Locate the cell with the specified text and output its (x, y) center coordinate. 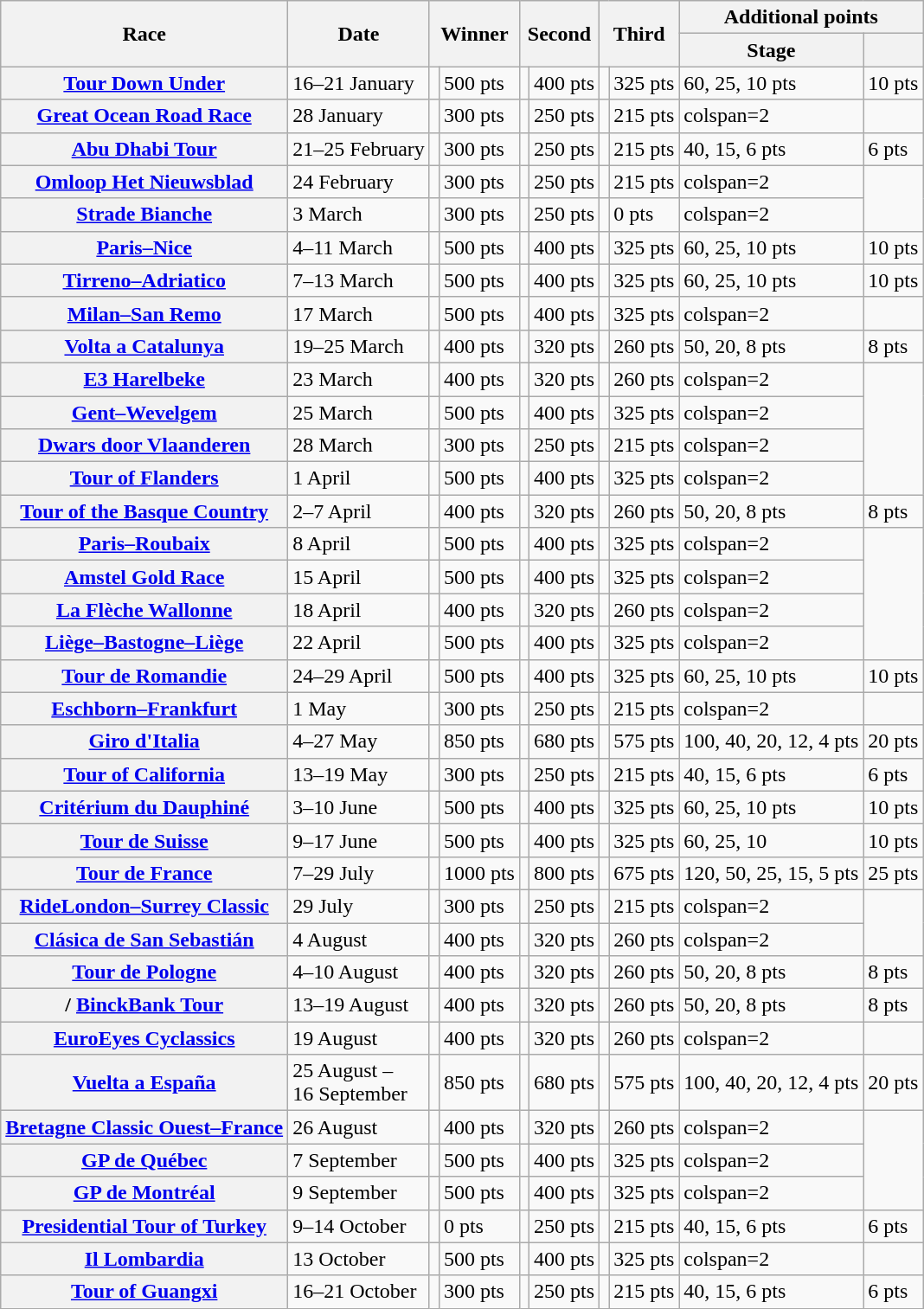
25 March (359, 413)
18 April (359, 610)
3 March (359, 215)
1 May (359, 709)
Strade Bianche (144, 215)
Clásica de San Sebastián (144, 939)
Tour de Pologne (144, 972)
Third (639, 34)
13–19 August (359, 1005)
19–25 March (359, 346)
Winner (474, 34)
1 April (359, 478)
24–29 April (359, 676)
16–21 October (359, 1292)
Vuelta a España (144, 1083)
Omloop Het Nieuwsblad (144, 182)
Amstel Gold Race (144, 577)
Liège–Bastogne–Liège (144, 643)
/ BinckBank Tour (144, 1005)
7 September (359, 1160)
Il Lombardia (144, 1259)
Race (144, 34)
Tour of California (144, 774)
2–7 April (359, 511)
EuroEyes Cyclassics (144, 1038)
4–10 August (359, 972)
8 April (359, 544)
4–11 March (359, 247)
4 August (359, 939)
Volta a Catalunya (144, 346)
13–19 May (359, 774)
19 August (359, 1038)
3–10 June (359, 807)
GP de Québec (144, 1160)
25 August –16 September (359, 1083)
60, 25, 10 (772, 840)
15 April (359, 577)
Presidential Tour of Turkey (144, 1226)
Stage (772, 50)
Second (559, 34)
Paris–Roubaix (144, 544)
Tour of the Basque Country (144, 511)
4–27 May (359, 741)
25 pts (893, 873)
Tour de France (144, 873)
21–25 February (359, 149)
Bretagne Classic Ouest–France (144, 1127)
Giro d'Italia (144, 741)
Paris–Nice (144, 247)
16–21 January (359, 83)
Abu Dhabi Tour (144, 149)
28 January (359, 116)
Tour de Romandie (144, 676)
RideLondon–Surrey Classic (144, 906)
Gent–Wevelgem (144, 413)
La Flèche Wallonne (144, 610)
22 April (359, 643)
120, 50, 25, 15, 5 pts (772, 873)
1000 pts (479, 873)
GP de Montréal (144, 1193)
Tour Down Under (144, 83)
26 August (359, 1127)
675 pts (644, 873)
7–29 July (359, 873)
Eschborn–Frankfurt (144, 709)
23 March (359, 379)
Dwars door Vlaanderen (144, 446)
Additional points (801, 17)
Milan–San Remo (144, 313)
Tour of Guangxi (144, 1292)
24 February (359, 182)
9–17 June (359, 840)
Tour de Suisse (144, 840)
800 pts (564, 873)
E3 Harelbeke (144, 379)
Critérium du Dauphiné (144, 807)
Tour of Flanders (144, 478)
9–14 October (359, 1226)
7–13 March (359, 280)
Date (359, 34)
28 March (359, 446)
Tirreno–Adriatico (144, 280)
29 July (359, 906)
9 September (359, 1193)
Great Ocean Road Race (144, 116)
17 March (359, 313)
13 October (359, 1259)
